Identify which cell holds the provided text, then report its [x, y] central coordinate. 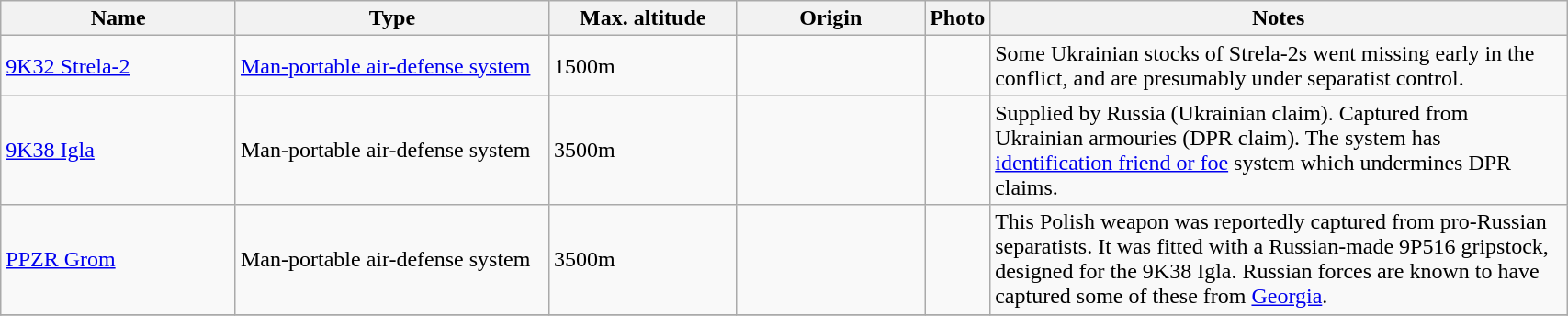
PPZR Grom [118, 259]
Notes [1279, 18]
Photo [957, 18]
Type [391, 18]
9K32 Strela-2 [118, 66]
1500m [643, 66]
Origin [830, 18]
Name [118, 18]
Some Ukrainian stocks of Strela-2s went missing early in the conflict, and are presumably under separatist control. [1279, 66]
Max. altitude [643, 18]
9K38 Igla [118, 151]
